Search for the cell housing the specified text and yield its [x, y] center coordinate. 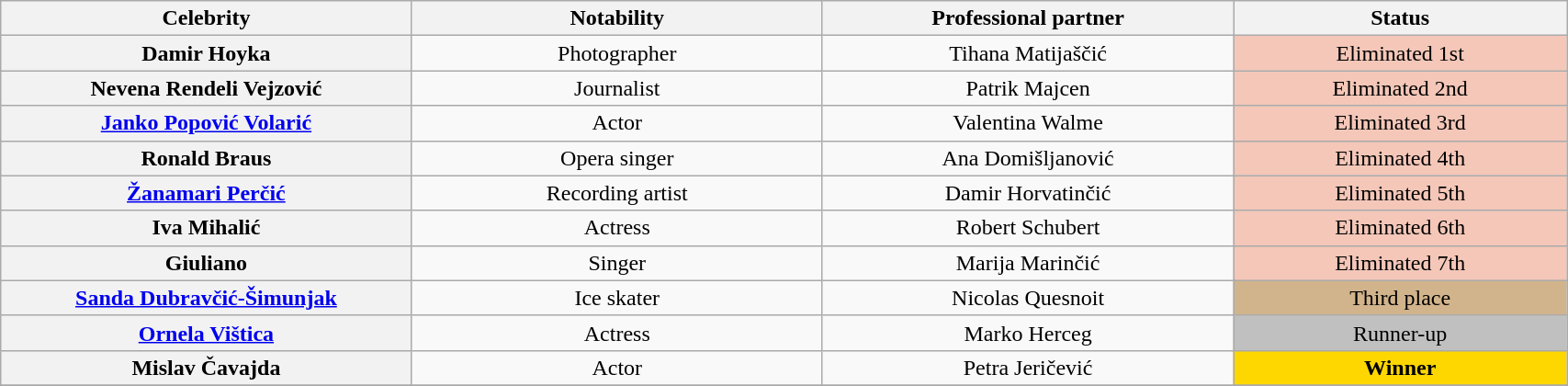
Valentina Walme [1027, 123]
Eliminated 7th [1400, 263]
Ornela Vištica [206, 333]
Ronald Braus [206, 158]
Eliminated 1st [1400, 53]
Ice skater [617, 298]
Notability [617, 18]
Damir Hoyka [206, 53]
Eliminated 2nd [1400, 88]
Janko Popović Volarić [206, 123]
Eliminated 6th [1400, 228]
Robert Schubert [1027, 228]
Nicolas Quesnoit [1027, 298]
Eliminated 4th [1400, 158]
Sanda Dubravčić-Šimunjak [206, 298]
Recording artist [617, 193]
Žanamari Perčić [206, 193]
Professional partner [1027, 18]
Marko Herceg [1027, 333]
Third place [1400, 298]
Eliminated 3rd [1400, 123]
Opera singer [617, 158]
Nevena Rendeli Vejzović [206, 88]
Photographer [617, 53]
Patrik Majcen [1027, 88]
Runner-up [1400, 333]
Tihana Matijaščić [1027, 53]
Petra Jeričević [1027, 368]
Marija Marinčić [1027, 263]
Giuliano [206, 263]
Mislav Čavajda [206, 368]
Eliminated 5th [1400, 193]
Iva Mihalić [206, 228]
Celebrity [206, 18]
Winner [1400, 368]
Status [1400, 18]
Damir Horvatinčić [1027, 193]
Journalist [617, 88]
Singer [617, 263]
Ana Domišljanović [1027, 158]
